Find where the given text appears and provide that cell's center as (x, y) coordinate. 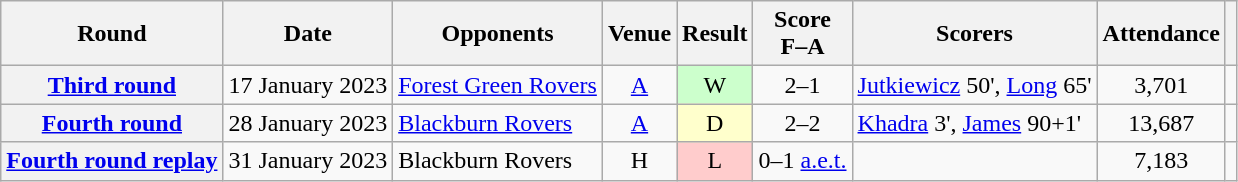
ScoreF–A (802, 34)
Forest Green Rovers (498, 85)
D (715, 123)
Attendance (1161, 34)
2–1 (802, 85)
Date (308, 34)
2–2 (802, 123)
Fourth round (112, 123)
Result (715, 34)
13,687 (1161, 123)
7,183 (1161, 161)
Opponents (498, 34)
0–1 a.e.t. (802, 161)
31 January 2023 (308, 161)
Scorers (974, 34)
28 January 2023 (308, 123)
Round (112, 34)
H (639, 161)
Venue (639, 34)
Jutkiewicz 50', Long 65' (974, 85)
L (715, 161)
W (715, 85)
Khadra 3', James 90+1' (974, 123)
17 January 2023 (308, 85)
Fourth round replay (112, 161)
Third round (112, 85)
3,701 (1161, 85)
